Pinpoint the cell where the given text exists, returning its [x, y] midpoint coordinate. 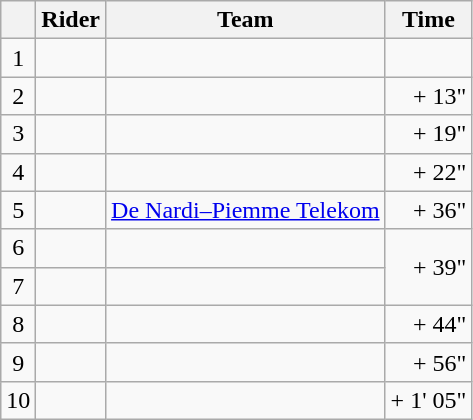
1 [18, 58]
+ 1' 05" [428, 400]
10 [18, 400]
+ 19" [428, 134]
+ 39" [428, 267]
7 [18, 286]
+ 22" [428, 172]
4 [18, 172]
2 [18, 96]
6 [18, 248]
9 [18, 362]
5 [18, 210]
+ 56" [428, 362]
De Nardi–Piemme Telekom [246, 210]
Team [246, 20]
+ 44" [428, 324]
3 [18, 134]
+ 13" [428, 96]
+ 36" [428, 210]
8 [18, 324]
Time [428, 20]
Rider [71, 20]
